Identify which cell holds the provided text, then report its [X, Y] central coordinate. 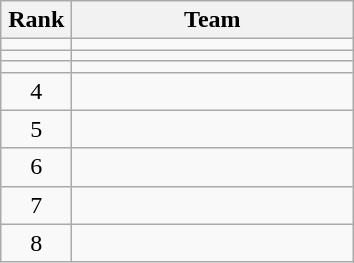
7 [36, 205]
5 [36, 129]
Team [212, 20]
4 [36, 91]
6 [36, 167]
8 [36, 243]
Rank [36, 20]
